Pinpoint the cell where the given text exists, returning its [X, Y] midpoint coordinate. 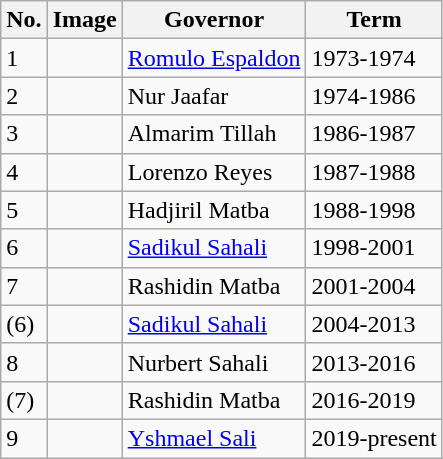
(6) [24, 324]
1986-1987 [374, 134]
Image [84, 20]
Romulo Espaldon [214, 58]
1987-1988 [374, 172]
1988-1998 [374, 210]
Lorenzo Reyes [214, 172]
4 [24, 172]
2001-2004 [374, 286]
2013-2016 [374, 362]
No. [24, 20]
1974-1986 [374, 96]
Governor [214, 20]
Term [374, 20]
1 [24, 58]
Almarim Tillah [214, 134]
Nur Jaafar [214, 96]
7 [24, 286]
9 [24, 438]
2 [24, 96]
Yshmael Sali [214, 438]
(7) [24, 400]
6 [24, 248]
Nurbert Sahali [214, 362]
5 [24, 210]
3 [24, 134]
Hadjiril Matba [214, 210]
2016-2019 [374, 400]
8 [24, 362]
2019-present [374, 438]
2004-2013 [374, 324]
1973-1974 [374, 58]
1998-2001 [374, 248]
